Locate the cell with the specified text and output its (X, Y) center coordinate. 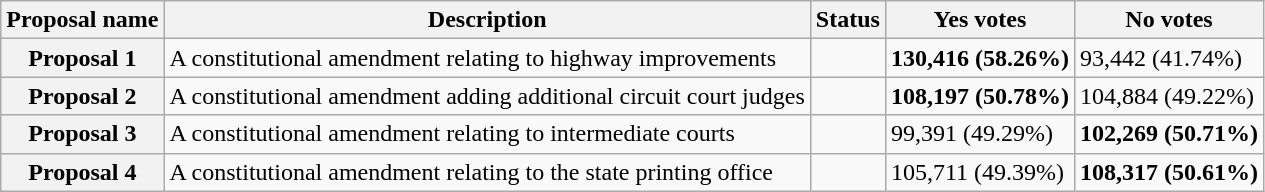
Proposal name (82, 20)
No votes (1168, 20)
A constitutional amendment adding additional circuit court judges (487, 96)
102,269 (50.71%) (1168, 134)
Proposal 3 (82, 134)
130,416 (58.26%) (980, 58)
A constitutional amendment relating to intermediate courts (487, 134)
104,884 (49.22%) (1168, 96)
99,391 (49.29%) (980, 134)
Proposal 2 (82, 96)
Description (487, 20)
Yes votes (980, 20)
108,197 (50.78%) (980, 96)
A constitutional amendment relating to the state printing office (487, 172)
Status (848, 20)
Proposal 4 (82, 172)
93,442 (41.74%) (1168, 58)
108,317 (50.61%) (1168, 172)
Proposal 1 (82, 58)
A constitutional amendment relating to highway improvements (487, 58)
105,711 (49.39%) (980, 172)
